Identify which cell holds the provided text, then report its [X, Y] central coordinate. 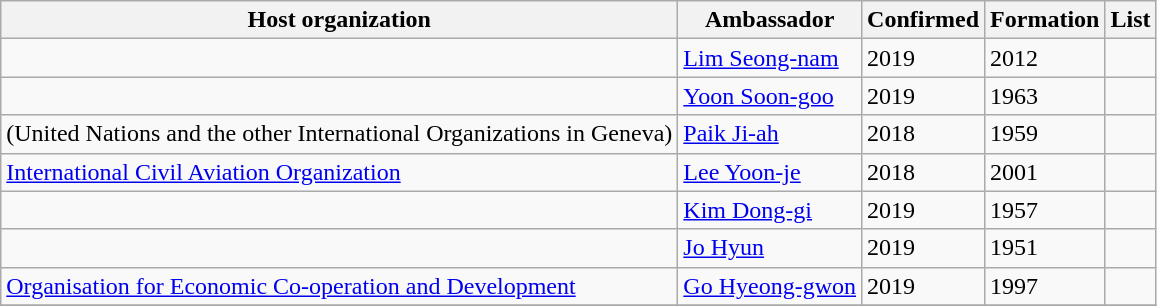
Lim Seong-nam [770, 58]
2001 [1045, 172]
Organisation for Economic Co-operation and Development [340, 286]
(United Nations and the other International Organizations in Geneva) [340, 134]
Host organization [340, 20]
Kim Dong-gi [770, 210]
Formation [1045, 20]
Lee Yoon-je [770, 172]
Paik Ji-ah [770, 134]
1997 [1045, 286]
1963 [1045, 96]
List [1130, 20]
1957 [1045, 210]
Jo Hyun [770, 248]
Go Hyeong-gwon [770, 286]
1951 [1045, 248]
International Civil Aviation Organization [340, 172]
Yoon Soon-goo [770, 96]
Ambassador [770, 20]
2012 [1045, 58]
1959 [1045, 134]
Confirmed [924, 20]
